For the text-containing cell, return its midpoint in (X, Y) coordinate format. 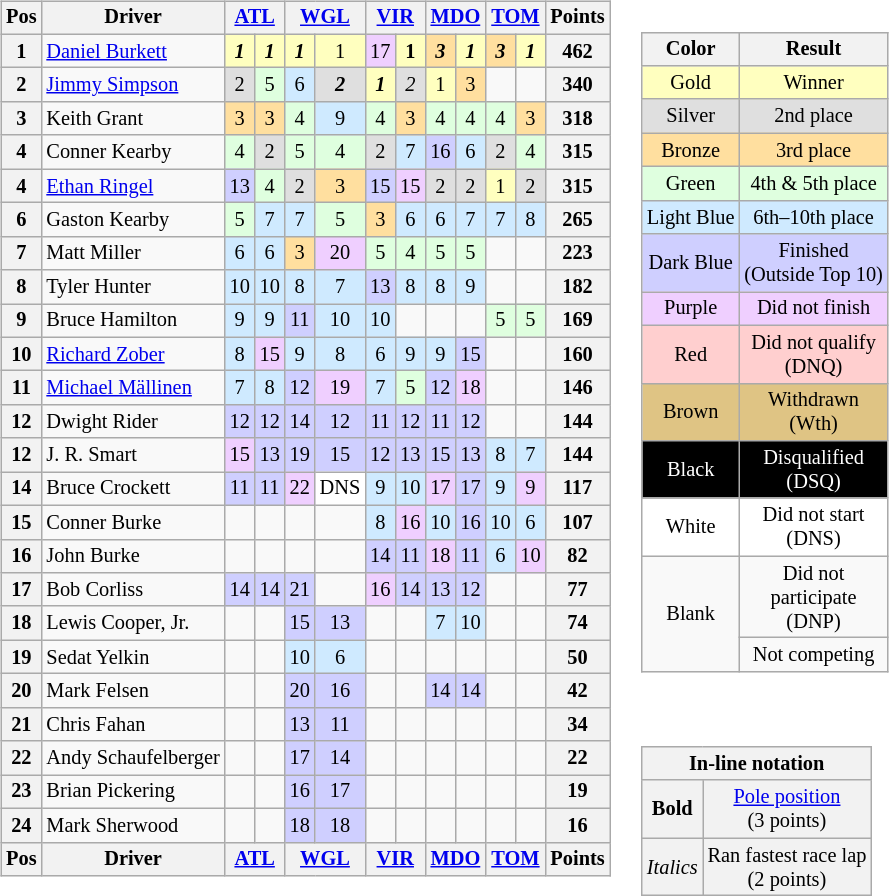
Ethan Ringel (132, 186)
6th–10th place (813, 217)
Brown (690, 412)
Gaston Kearby (132, 220)
Withdrawn(Wth) (813, 412)
24 (21, 825)
In-line notation (756, 764)
Did not finish (813, 309)
Richard Zober (132, 354)
223 (577, 253)
Bronze (690, 150)
Italics (672, 867)
Disqualified(DSQ) (813, 470)
Light Blue (690, 217)
50 (577, 657)
Keith Grant (132, 119)
Blank (690, 614)
Lewis Cooper, Jr. (132, 623)
John Burke (132, 556)
Bruce Crockett (132, 489)
Conner Kearby (132, 152)
3rd place (813, 150)
77 (577, 590)
Bold (672, 809)
Mark Sherwood (132, 825)
Not competing (813, 655)
Gold (690, 83)
34 (577, 724)
Red (690, 354)
146 (577, 388)
Mark Felsen (132, 691)
Daniel Burkett (132, 51)
2nd place (813, 116)
182 (577, 287)
107 (577, 522)
318 (577, 119)
Dwight Rider (132, 422)
4th & 5th place (813, 184)
White (690, 527)
Conner Burke (132, 522)
160 (577, 354)
Brian Pickering (132, 792)
Andy Schaufelberger (132, 758)
J. R. Smart (132, 455)
Matt Miller (132, 253)
Did not start(DNS) (813, 527)
DNS (340, 489)
265 (577, 220)
Tyler Hunter (132, 287)
Bruce Hamilton (132, 321)
Pole position(3 points) (788, 809)
Result (813, 49)
Black (690, 470)
Chris Fahan (132, 724)
42 (577, 691)
74 (577, 623)
117 (577, 489)
82 (577, 556)
Ran fastest race lap(2 points) (788, 867)
Did notparticipate(DNP) (813, 597)
340 (577, 85)
Bob Corliss (132, 590)
Color (690, 49)
Silver (690, 116)
Michael Mällinen (132, 388)
Finished(Outside Top 10) (813, 263)
Green (690, 184)
Winner (813, 83)
Did not qualify(DNQ) (813, 354)
Purple (690, 309)
Sedat Yelkin (132, 657)
Dark Blue (690, 263)
23 (21, 792)
462 (577, 51)
169 (577, 321)
Jimmy Simpson (132, 85)
